From the cell containing the given text, extract its center point as [X, Y] coordinate. 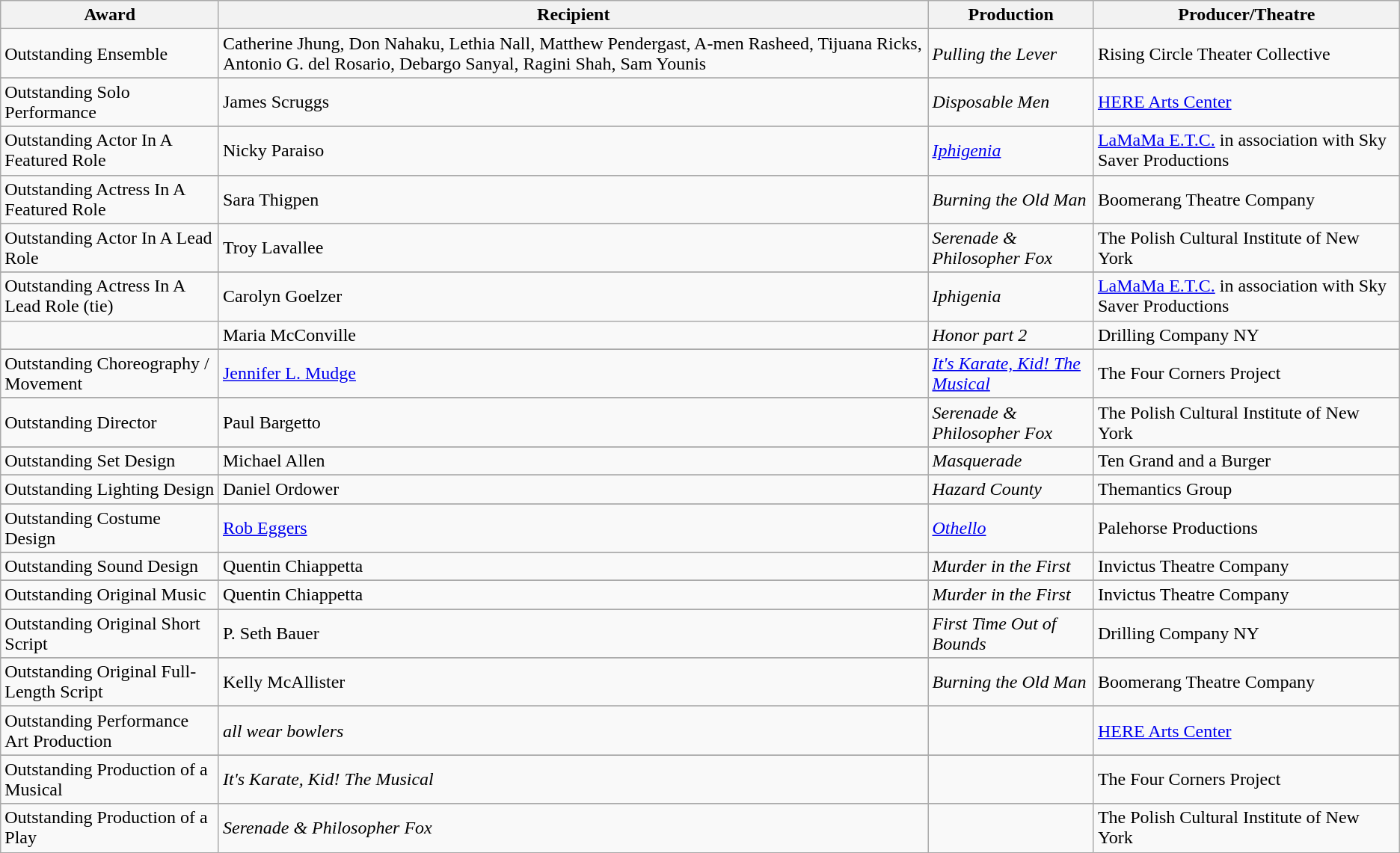
Outstanding Production of a Play [110, 828]
Recipient [573, 15]
Daniel Ordower [573, 489]
Outstanding Choreography / Movement [110, 374]
Rising Circle Theater Collective [1246, 54]
Sara Thigpen [573, 199]
Outstanding Original Music [110, 595]
Honor part 2 [1011, 335]
Production [1011, 15]
Outstanding Director [110, 422]
all wear bowlers [573, 731]
Nicky Paraiso [573, 151]
First Time Out of Bounds [1011, 634]
Pulling the Lever [1011, 54]
Kelly McAllister [573, 682]
Outstanding Costume Design [110, 528]
Outstanding Original Full-Length Script [110, 682]
James Scruggs [573, 102]
Outstanding Solo Performance [110, 102]
Outstanding Actor In A Featured Role [110, 151]
Palehorse Productions [1246, 528]
Jennifer L. Mudge [573, 374]
Themantics Group [1246, 489]
Michael Allen [573, 461]
Troy Lavallee [573, 248]
P. Seth Bauer [573, 634]
Othello [1011, 528]
Outstanding Set Design [110, 461]
Outstanding Lighting Design [110, 489]
Carolyn Goelzer [573, 296]
Outstanding Sound Design [110, 567]
Masquerade [1011, 461]
Outstanding Production of a Musical [110, 779]
Hazard County [1011, 489]
Outstanding Ensemble [110, 54]
Producer/Theatre [1246, 15]
Maria McConville [573, 335]
Ten Grand and a Burger [1246, 461]
Outstanding Actress In A Featured Role [110, 199]
Outstanding Actor In A Lead Role [110, 248]
Outstanding Original Short Script [110, 634]
Paul Bargetto [573, 422]
Award [110, 15]
Disposable Men [1011, 102]
Outstanding Actress In A Lead Role (tie) [110, 296]
Outstanding Performance Art Production [110, 731]
Rob Eggers [573, 528]
